Determine the (x, y) coordinate at the center of the cell enclosing the given text.  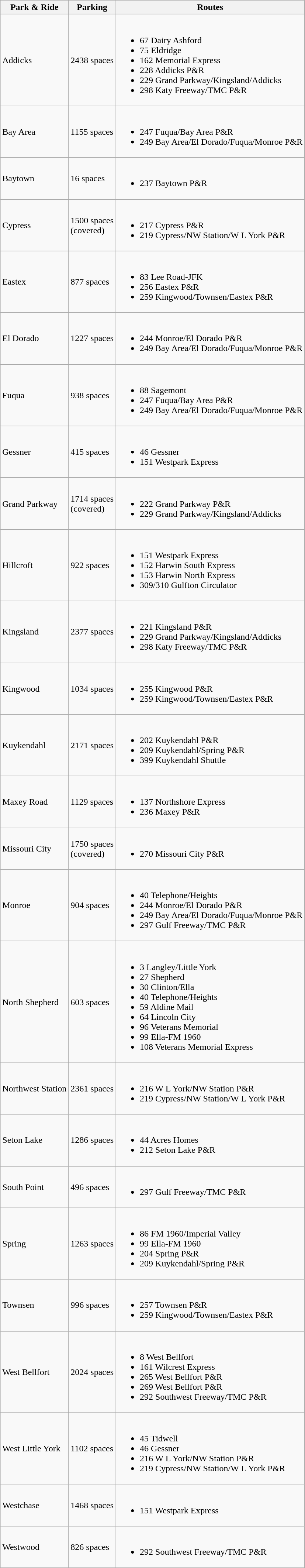
40 Telephone/Heights244 Monroe/El Dorado P&R249 Bay Area/El Dorado/Fuqua/Monroe P&R297 Gulf Freeway/TMC P&R (210, 905)
West Little York (35, 1448)
2171 spaces (92, 746)
44 Acres Homes212 Seton Lake P&R (210, 1140)
877 spaces (92, 282)
222 Grand Parkway P&R229 Grand Parkway/Kingsland/Addicks (210, 503)
270 Missouri City P&R (210, 849)
Kingwood (35, 689)
151 Westpark Express152 Harwin South Express153 Harwin North Express309/310 Gulfton Circulator (210, 565)
904 spaces (92, 905)
Park & Ride (35, 7)
1500 spaces(covered) (92, 225)
938 spaces (92, 395)
El Dorado (35, 338)
Westchase (35, 1505)
Bay Area (35, 132)
Seton Lake (35, 1140)
922 spaces (92, 565)
1286 spaces (92, 1140)
496 spaces (92, 1187)
83 Lee Road-JFK256 Eastex P&R259 Kingwood/Townsen/Eastex P&R (210, 282)
Routes (210, 7)
151 Westpark Express (210, 1505)
217 Cypress P&R219 Cypress/NW Station/W L York P&R (210, 225)
257 Townsen P&R259 Kingwood/Townsen/Eastex P&R (210, 1305)
86 FM 1960/Imperial Valley99 Ella-FM 1960204 Spring P&R209 Kuykendahl/Spring P&R (210, 1244)
Kingsland (35, 632)
1263 spaces (92, 1244)
1102 spaces (92, 1448)
216 W L York/NW Station P&R219 Cypress/NW Station/W L York P&R (210, 1089)
1750 spaces(covered) (92, 849)
North Shepherd (35, 1002)
West Bellfort (35, 1372)
297 Gulf Freeway/TMC P&R (210, 1187)
88 Sagemont247 Fuqua/Bay Area P&R249 Bay Area/El Dorado/Fuqua/Monroe P&R (210, 395)
Gessner (35, 452)
237 Baytown P&R (210, 179)
2024 spaces (92, 1372)
Kuykendahl (35, 746)
South Point (35, 1187)
255 Kingwood P&R259 Kingwood/Townsen/Eastex P&R (210, 689)
1227 spaces (92, 338)
137 Northshore Express236 Maxey P&R (210, 802)
1129 spaces (92, 802)
Hillcroft (35, 565)
244 Monroe/El Dorado P&R249 Bay Area/El Dorado/Fuqua/Monroe P&R (210, 338)
2377 spaces (92, 632)
415 spaces (92, 452)
1714 spaces(covered) (92, 503)
Grand Parkway (35, 503)
16 spaces (92, 179)
826 spaces (92, 1547)
Northwest Station (35, 1089)
996 spaces (92, 1305)
Missouri City (35, 849)
247 Fuqua/Bay Area P&R249 Bay Area/El Dorado/Fuqua/Monroe P&R (210, 132)
1034 spaces (92, 689)
Cypress (35, 225)
Eastex (35, 282)
202 Kuykendahl P&R209 Kuykendahl/Spring P&R399 Kuykendahl Shuttle (210, 746)
Monroe (35, 905)
Baytown (35, 179)
8 West Bellfort161 Wilcrest Express265 West Bellfort P&R269 West Bellfort P&R292 Southwest Freeway/TMC P&R (210, 1372)
Spring (35, 1244)
45 Tidwell46 Gessner216 W L York/NW Station P&R219 Cypress/NW Station/W L York P&R (210, 1448)
Westwood (35, 1547)
46 Gessner151 Westpark Express (210, 452)
1155 spaces (92, 132)
2438 spaces (92, 60)
67 Dairy Ashford75 Eldridge162 Memorial Express228 Addicks P&R229 Grand Parkway/Kingsland/Addicks298 Katy Freeway/TMC P&R (210, 60)
Parking (92, 7)
2361 spaces (92, 1089)
Fuqua (35, 395)
Maxey Road (35, 802)
Addicks (35, 60)
603 spaces (92, 1002)
1468 spaces (92, 1505)
292 Southwest Freeway/TMC P&R (210, 1547)
Townsen (35, 1305)
221 Kingsland P&R229 Grand Parkway/Kingsland/Addicks298 Katy Freeway/TMC P&R (210, 632)
